From the cell containing the given text, extract its center point as (X, Y) coordinate. 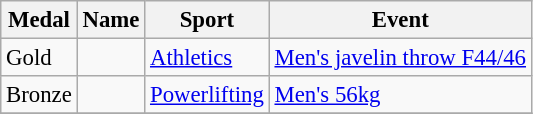
Powerlifting (207, 95)
Athletics (207, 58)
Bronze (39, 95)
Men's 56kg (400, 95)
Men's javelin throw F44/46 (400, 58)
Medal (39, 20)
Event (400, 20)
Name (111, 20)
Sport (207, 20)
Gold (39, 58)
